For the text-containing cell, return its midpoint in [X, Y] coordinate format. 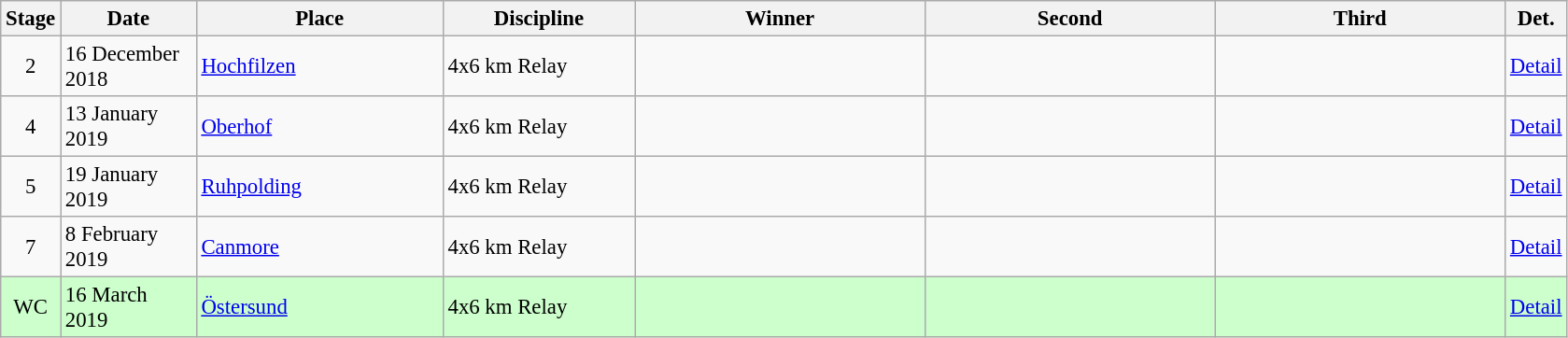
4 [31, 127]
16 December 2018 [128, 67]
Oberhof [319, 127]
13 January 2019 [128, 127]
Winner [781, 19]
Det. [1536, 19]
WC [31, 308]
Third [1360, 19]
Second [1070, 19]
Canmore [319, 246]
Place [319, 19]
Stage [31, 19]
Ruhpolding [319, 187]
Date [128, 19]
Hochfilzen [319, 67]
7 [31, 246]
19 January 2019 [128, 187]
16 March 2019 [128, 308]
5 [31, 187]
2 [31, 67]
Discipline [539, 19]
Östersund [319, 308]
8 February 2019 [128, 246]
